From the cell containing the given text, extract its center point as (X, Y) coordinate. 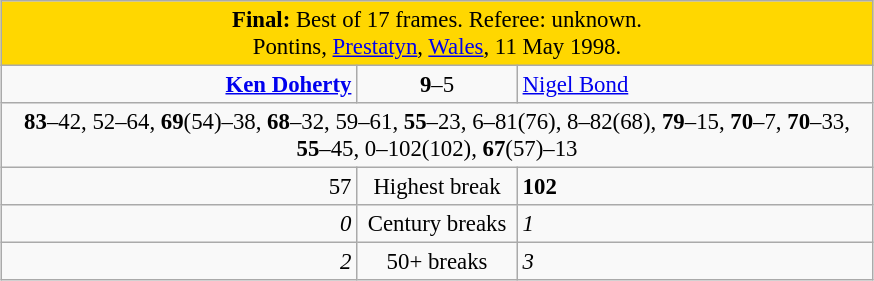
50+ breaks (438, 262)
3 (695, 262)
1 (695, 224)
83–42, 52–64, 69(54)–38, 68–32, 59–61, 55–23, 6–81(76), 8–82(68), 79–15, 70–7, 70–33, 55–45, 0–102(102), 67(57)–13 (437, 136)
Ken Doherty (179, 85)
102 (695, 187)
Century breaks (438, 224)
9–5 (438, 85)
57 (179, 187)
Final: Best of 17 frames. Referee: unknown.Pontins, Prestatyn, Wales, 11 May 1998. (437, 34)
2 (179, 262)
Nigel Bond (695, 85)
0 (179, 224)
Highest break (438, 187)
